Search for the cell housing the specified text and yield its [X, Y] center coordinate. 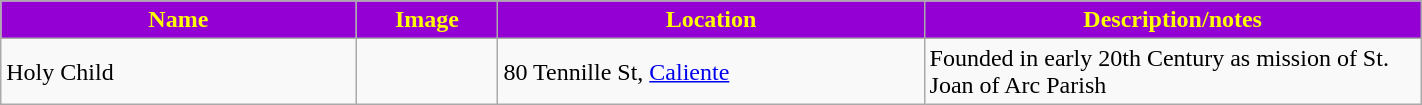
Holy Child [178, 72]
Description/notes [1172, 20]
Image [427, 20]
Name [178, 20]
Location [711, 20]
80 Tennille St, Caliente [711, 72]
Founded in early 20th Century as mission of St. Joan of Arc Parish [1172, 72]
